For the text-containing cell, return its midpoint in (X, Y) coordinate format. 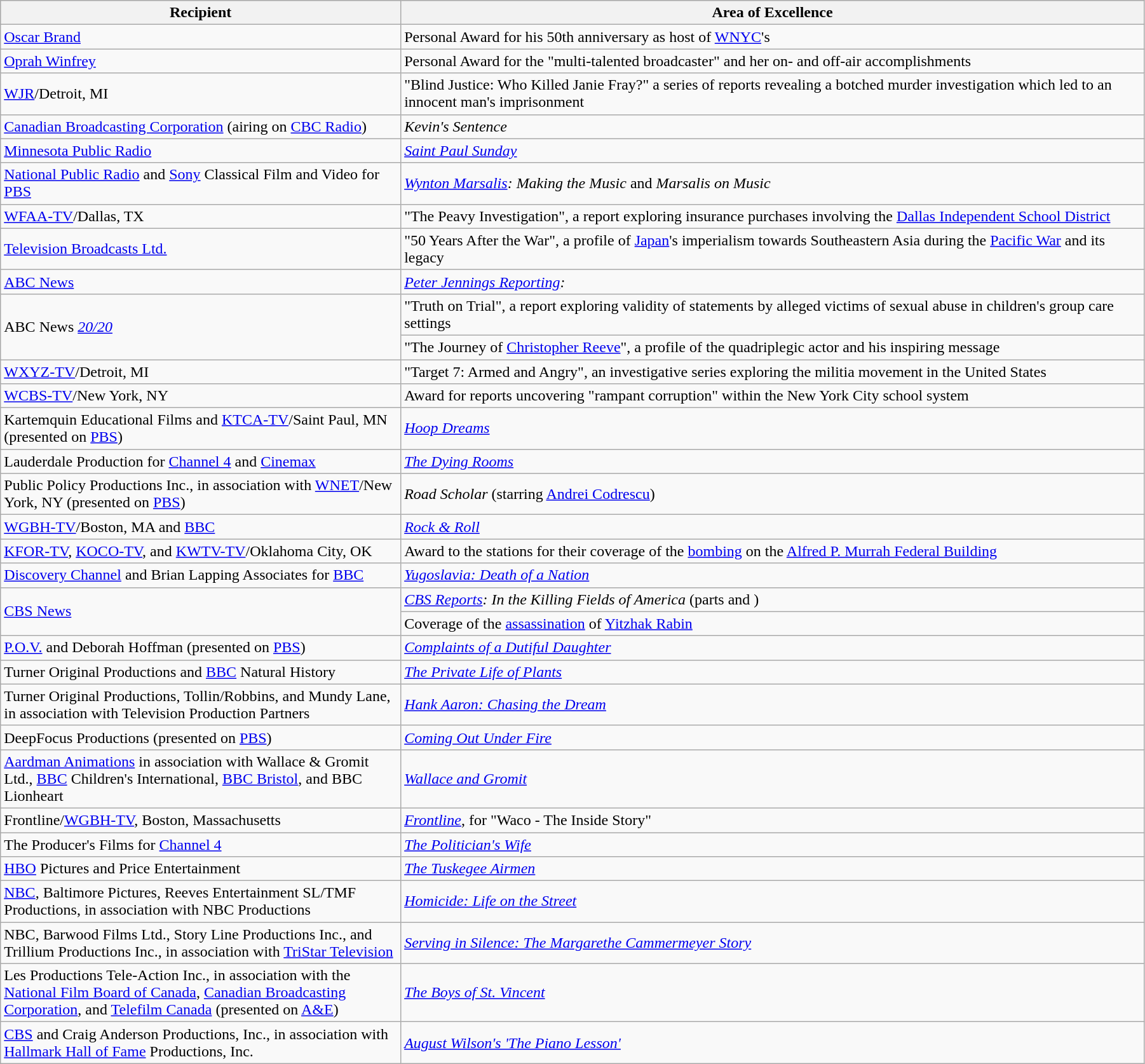
KFOR-TV, KOCO-TV, and KWTV-TV/Oklahoma City, OK (201, 551)
Area of Excellence (773, 13)
"Blind Justice: Who Killed Janie Fray?" a series of reports revealing a botched murder investigation which led to an innocent man's imprisonment (773, 94)
Award to the stations for their coverage of the bombing on the Alfred P. Murrah Federal Building (773, 551)
Hank Aaron: Chasing the Dream (773, 704)
Frontline/WGBH-TV, Boston, Massachusetts (201, 820)
NBC, Baltimore Pictures, Reeves Entertainment SL/TMF Productions, in association with NBC Productions (201, 901)
WCBS-TV/New York, NY (201, 396)
The Boys of St. Vincent (773, 993)
NBC, Barwood Films Ltd., Story Line Productions Inc., and Trillium Productions Inc., in association with TriStar Television (201, 943)
Kartemquin Educational Films and KTCA-TV/Saint Paul, MN (presented on PBS) (201, 428)
Frontline, for "Waco - The Inside Story" (773, 820)
Turner Original Productions, Tollin/Robbins, and Mundy Lane, in association with Television Production Partners (201, 704)
The Producer's Films for Channel 4 (201, 845)
Turner Original Productions and BBC Natural History (201, 672)
Oscar Brand (201, 37)
DeepFocus Productions (presented on PBS) (201, 737)
ABC News 20/20 (201, 327)
Serving in Silence: The Margarethe Cammermeyer Story (773, 943)
Coming Out Under Fire (773, 737)
CBS Reports: In the Killing Fields of America (parts and ) (773, 599)
Canadian Broadcasting Corporation (airing on CBC Radio) (201, 126)
Homicide: Life on the Street (773, 901)
CBS and Craig Anderson Productions, Inc., in association with Hallmark Hall of Fame Productions, Inc. (201, 1042)
Road Scholar (starring Andrei Codrescu) (773, 494)
"50 Years After the War", a profile of Japan's imperialism towards Southeastern Asia during the Pacific War and its legacy (773, 249)
CBS News (201, 611)
The Politician's Wife (773, 845)
National Public Radio and Sony Classical Film and Video for PBS (201, 183)
P.O.V. and Deborah Hoffman (presented on PBS) (201, 648)
August Wilson's 'The Piano Lesson' (773, 1042)
Recipient (201, 13)
ABC News (201, 282)
Personal Award for his 50th anniversary as host of WNYC's (773, 37)
"Truth on Trial", a report exploring validity of statements by alleged victims of sexual abuse in children's group care settings (773, 314)
HBO Pictures and Price Entertainment (201, 869)
Coverage of the assassination of Yitzhak Rabin (773, 624)
The Tuskegee Airmen (773, 869)
Public Policy Productions Inc., in association with WNET/New York, NY (presented on PBS) (201, 494)
Hoop Dreams (773, 428)
Discovery Channel and Brian Lapping Associates for BBC (201, 575)
Wynton Marsalis: Making the Music and Marsalis on Music (773, 183)
"The Peavy Investigation", a report exploring insurance purchases involving the Dallas Independent School District (773, 216)
Lauderdale Production for Channel 4 and Cinemax (201, 461)
The Private Life of Plants (773, 672)
Award for reports uncovering "rampant corruption" within the New York City school system (773, 396)
Oprah Winfrey (201, 61)
Rock & Roll (773, 527)
Kevin's Sentence (773, 126)
WGBH-TV/Boston, MA and BBC (201, 527)
Saint Paul Sunday (773, 151)
Aardman Animations in association with Wallace & Gromit Ltd., BBC Children's International, BBC Bristol, and BBC Lionheart (201, 779)
Television Broadcasts Ltd. (201, 249)
The Dying Rooms (773, 461)
Wallace and Gromit (773, 779)
WFAA-TV/Dallas, TX (201, 216)
"The Journey of Christopher Reeve", a profile of the quadriplegic actor and his inspiring message (773, 347)
WJR/Detroit, MI (201, 94)
Personal Award for the "multi-talented broadcaster" and her on- and off-air accomplishments (773, 61)
"Target 7: Armed and Angry", an investigative series exploring the militia movement in the United States (773, 372)
Peter Jennings Reporting: (773, 282)
Minnesota Public Radio (201, 151)
Complaints of a Dutiful Daughter (773, 648)
Yugoslavia: Death of a Nation (773, 575)
WXYZ-TV/Detroit, MI (201, 372)
